Capture the cell that displays the provided text and extract its [x, y] central coordinate. 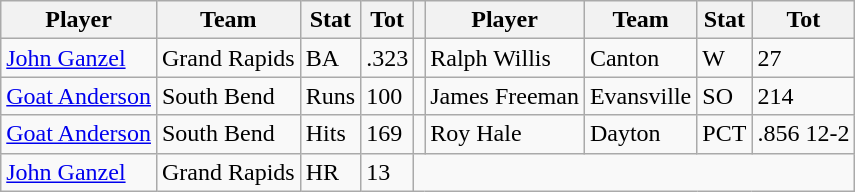
Runs [330, 96]
.323 [388, 58]
27 [804, 58]
Ralph Willis [505, 58]
James Freeman [505, 96]
100 [388, 96]
.856 12-2 [804, 134]
13 [388, 172]
SO [724, 96]
214 [804, 96]
Dayton [640, 134]
Canton [640, 58]
BA [330, 58]
Hits [330, 134]
Evansville [640, 96]
W [724, 58]
PCT [724, 134]
HR [330, 172]
Roy Hale [505, 134]
169 [388, 134]
